Capture the cell that displays the provided text and extract its (X, Y) central coordinate. 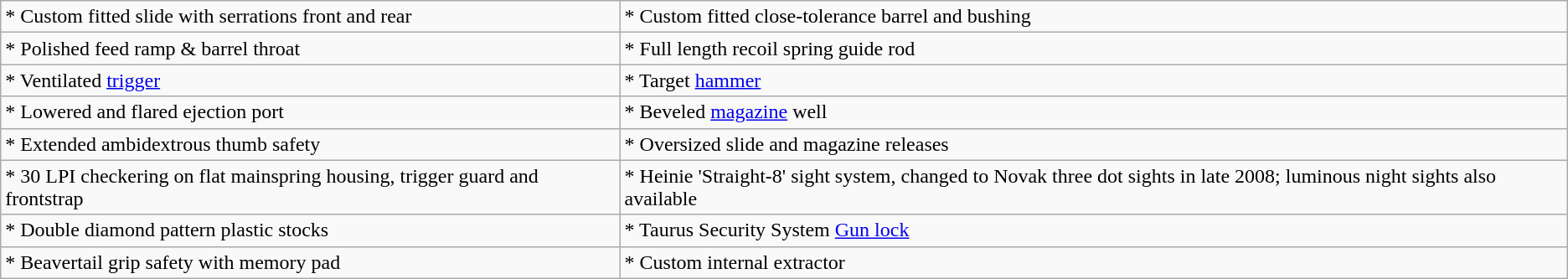
* Custom fitted close-tolerance barrel and bushing (1094, 17)
* Custom fitted slide with serrations front and rear (310, 17)
* Beveled magazine well (1094, 112)
* Target hammer (1094, 80)
* Extended ambidextrous thumb safety (310, 144)
* Heinie 'Straight-8' sight system, changed to Novak three dot sights in late 2008; luminous night sights also available (1094, 188)
* Custom internal extractor (1094, 262)
* 30 LPI checkering on flat mainspring housing, trigger guard and frontstrap (310, 188)
* Lowered and flared ejection port (310, 112)
* Beavertail grip safety with memory pad (310, 262)
* Taurus Security System Gun lock (1094, 230)
* Ventilated trigger (310, 80)
* Double diamond pattern plastic stocks (310, 230)
* Polished feed ramp & barrel throat (310, 49)
* Oversized slide and magazine releases (1094, 144)
* Full length recoil spring guide rod (1094, 49)
